Detect which cell encompasses the target text, then output its [X, Y] center coordinate. 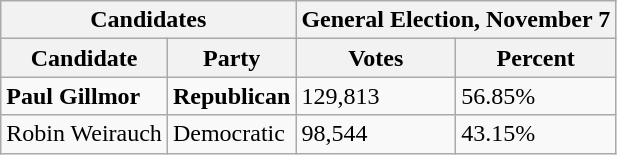
98,544 [376, 134]
43.15% [536, 134]
Robin Weirauch [84, 134]
Democratic [231, 134]
Votes [376, 58]
Percent [536, 58]
General Election, November 7 [456, 20]
Paul Gillmor [84, 96]
Republican [231, 96]
129,813 [376, 96]
56.85% [536, 96]
Party [231, 58]
Candidate [84, 58]
Candidates [148, 20]
